Return the (x, y) coordinate for the center point of the cell that contains the specified text.  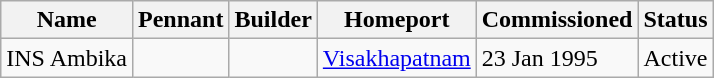
Name (67, 20)
Builder (273, 20)
Status (676, 20)
Commissioned (557, 20)
Active (676, 58)
Homeport (396, 20)
Pennant (180, 20)
Visakhapatnam (396, 58)
INS Ambika (67, 58)
23 Jan 1995 (557, 58)
